For the text-containing cell, return its midpoint in (X, Y) coordinate format. 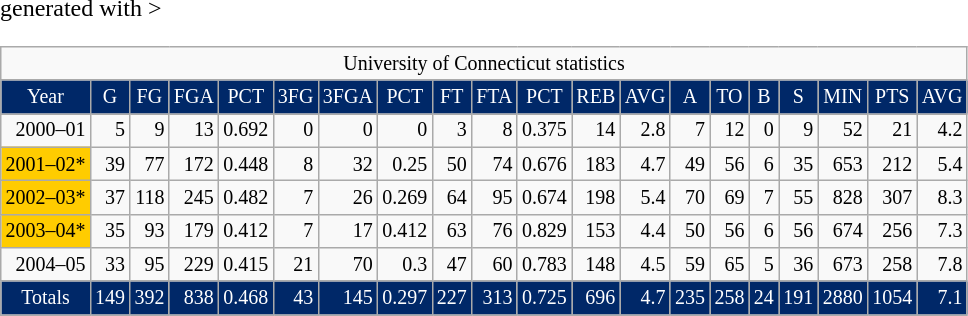
University of Connecticut statistics (484, 64)
2000–01 (46, 130)
148 (596, 264)
24 (764, 298)
3FG (296, 96)
3 (452, 130)
183 (596, 164)
153 (596, 230)
0.415 (246, 264)
74 (494, 164)
0.25 (405, 164)
14 (596, 130)
B (764, 96)
0.448 (246, 164)
PTS (892, 96)
2880 (842, 298)
313 (494, 298)
212 (892, 164)
0.468 (246, 298)
65 (730, 264)
FG (150, 96)
2002–03* (46, 198)
60 (494, 264)
MIN (842, 96)
FTA (494, 96)
77 (150, 164)
191 (798, 298)
13 (194, 130)
1054 (892, 298)
2003–04* (46, 230)
26 (348, 198)
55 (798, 198)
0.783 (544, 264)
7.8 (942, 264)
0.375 (544, 130)
63 (452, 230)
TO (730, 96)
838 (194, 298)
245 (194, 198)
0.725 (544, 298)
52 (842, 130)
673 (842, 264)
69 (730, 198)
256 (892, 230)
33 (110, 264)
118 (150, 198)
REB (596, 96)
32 (348, 164)
49 (690, 164)
37 (110, 198)
7.3 (942, 230)
0.829 (544, 230)
59 (690, 264)
0.676 (544, 164)
2004–05 (46, 264)
93 (150, 230)
12 (730, 130)
3FGA (348, 96)
0.674 (544, 198)
674 (842, 230)
FT (452, 96)
828 (842, 198)
76 (494, 230)
0.3 (405, 264)
198 (596, 198)
179 (194, 230)
172 (194, 164)
392 (150, 298)
653 (842, 164)
4.5 (645, 264)
227 (452, 298)
2001–02* (46, 164)
0.269 (405, 198)
4.4 (645, 230)
A (690, 96)
0.482 (246, 198)
17 (348, 230)
Totals (46, 298)
149 (110, 298)
4.2 (942, 130)
7.1 (942, 298)
Year (46, 96)
8.3 (942, 198)
2.8 (645, 130)
229 (194, 264)
47 (452, 264)
64 (452, 198)
S (798, 96)
307 (892, 198)
G (110, 96)
FGA (194, 96)
235 (690, 298)
36 (798, 264)
0.297 (405, 298)
145 (348, 298)
39 (110, 164)
43 (296, 298)
696 (596, 298)
0.692 (246, 130)
